For the text-containing cell, return its midpoint in (X, Y) coordinate format. 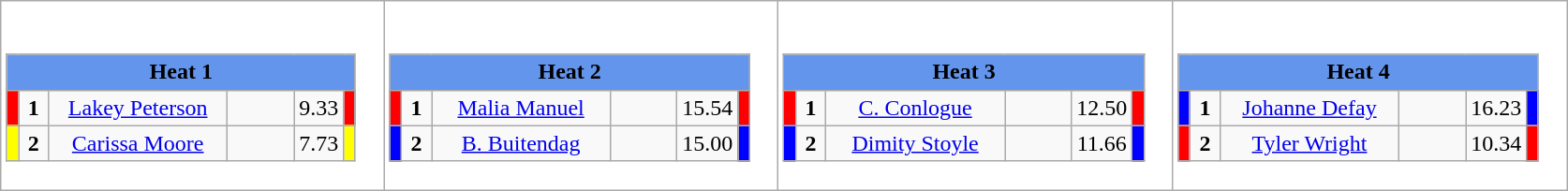
16.23 (1497, 108)
Heat 3 (964, 72)
9.33 (318, 108)
10.34 (1497, 143)
Lakey Peterson (139, 108)
Tyler Wright (1309, 143)
Heat 1 (181, 72)
Heat 1 1 Lakey Peterson 9.33 2 Carissa Moore 7.73 (193, 95)
Dimity Stoyle (916, 143)
Carissa Moore (139, 143)
15.00 (708, 143)
Johanne Defay (1309, 108)
11.66 (1102, 143)
C. Conlogue (916, 108)
Heat 4 1 Johanne Defay 16.23 2 Tyler Wright 10.34 (1369, 95)
Heat 3 1 C. Conlogue 12.50 2 Dimity Stoyle 11.66 (976, 95)
Heat 4 (1358, 72)
Heat 2 (570, 72)
Malia Manuel (521, 108)
15.54 (708, 108)
Heat 2 1 Malia Manuel 15.54 2 B. Buitendag 15.00 (581, 95)
12.50 (1102, 108)
B. Buitendag (521, 143)
7.73 (318, 143)
